Detect which cell encompasses the target text, then output its (X, Y) center coordinate. 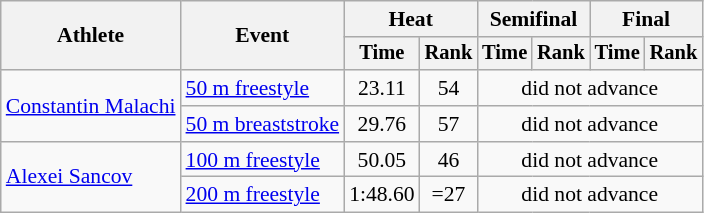
Final (646, 19)
50 m freestyle (263, 88)
23.11 (382, 88)
50.05 (382, 160)
46 (449, 160)
100 m freestyle (263, 160)
200 m freestyle (263, 195)
Alexei Sancov (91, 178)
54 (449, 88)
Heat (410, 19)
Athlete (91, 36)
29.76 (382, 124)
Semifinal (533, 19)
Event (263, 36)
1:48.60 (382, 195)
57 (449, 124)
=27 (449, 195)
Constantin Malachi (91, 106)
50 m breaststroke (263, 124)
